Pinpoint the cell where the given text exists, returning its (X, Y) midpoint coordinate. 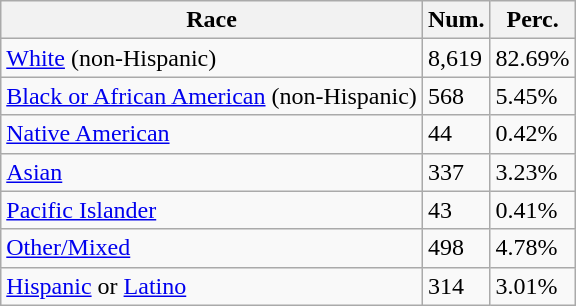
8,619 (456, 58)
Native American (212, 134)
314 (456, 286)
White (non-Hispanic) (212, 58)
Black or African American (non-Hispanic) (212, 96)
498 (456, 248)
337 (456, 172)
3.23% (532, 172)
Num. (456, 20)
43 (456, 210)
0.42% (532, 134)
Perc. (532, 20)
3.01% (532, 286)
Other/Mixed (212, 248)
82.69% (532, 58)
4.78% (532, 248)
Hispanic or Latino (212, 286)
Pacific Islander (212, 210)
44 (456, 134)
0.41% (532, 210)
Race (212, 20)
568 (456, 96)
Asian (212, 172)
5.45% (532, 96)
